Return the (X, Y) coordinate for the center point of the cell that contains the specified text.  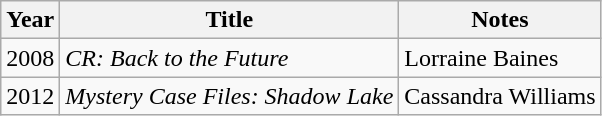
Year (30, 20)
2012 (30, 96)
Mystery Case Files: Shadow Lake (230, 96)
CR: Back to the Future (230, 58)
Cassandra Williams (500, 96)
2008 (30, 58)
Lorraine Baines (500, 58)
Notes (500, 20)
Title (230, 20)
